Detect which cell encompasses the target text, then output its (X, Y) center coordinate. 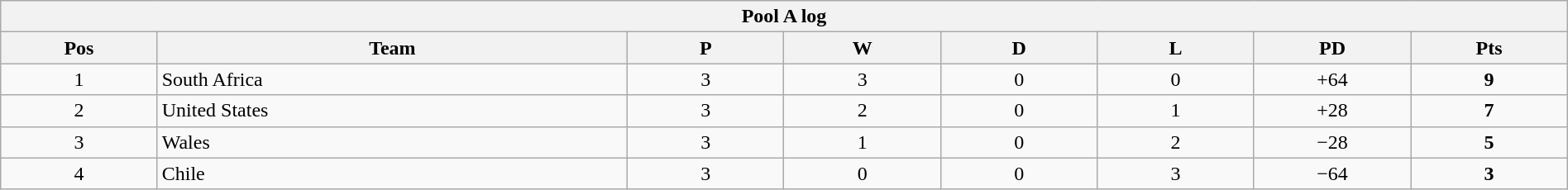
D (1019, 48)
W (862, 48)
5 (1489, 142)
7 (1489, 111)
−64 (1331, 173)
+64 (1331, 79)
Team (392, 48)
United States (392, 111)
−28 (1331, 142)
+28 (1331, 111)
4 (79, 173)
L (1176, 48)
Chile (392, 173)
PD (1331, 48)
P (706, 48)
Pts (1489, 48)
9 (1489, 79)
Wales (392, 142)
South Africa (392, 79)
Pos (79, 48)
Pool A log (784, 17)
